Find where the given text appears and provide that cell's center as (X, Y) coordinate. 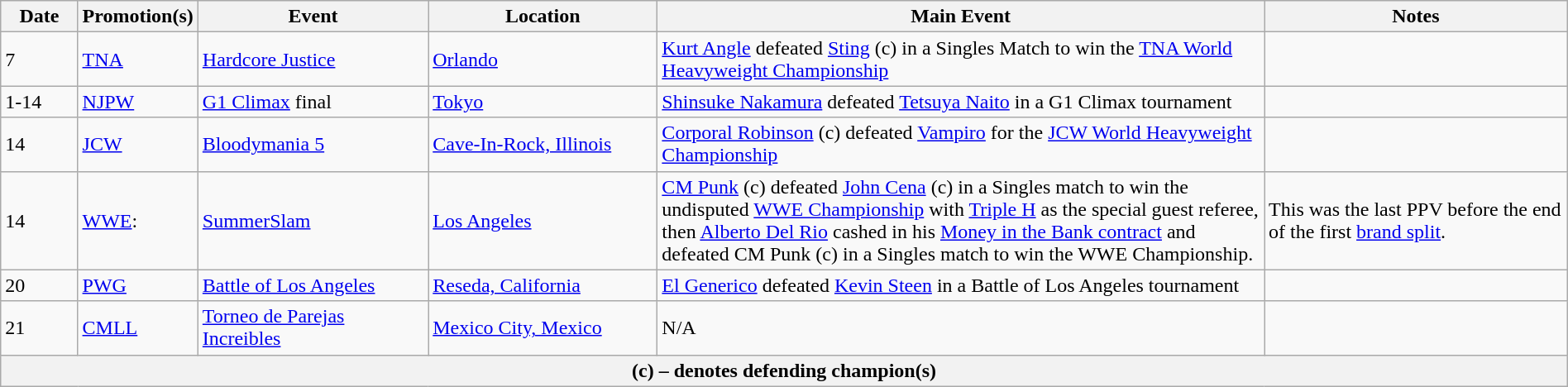
NJPW (137, 102)
TNA (137, 60)
Notes (1416, 17)
PWG (137, 285)
El Generico defeated Kevin Steen in a Battle of Los Angeles tournament (961, 285)
This was the last PPV before the end of the first brand split. (1416, 220)
Reseda, California (543, 285)
Torneo de Parejas Increibles (313, 327)
Orlando (543, 60)
Battle of Los Angeles (313, 285)
JCW (137, 144)
1-14 (40, 102)
Hardcore Justice (313, 60)
Tokyo (543, 102)
Kurt Angle defeated Sting (c) in a Singles Match to win the TNA World Heavyweight Championship (961, 60)
Promotion(s) (137, 17)
7 (40, 60)
Los Angeles (543, 220)
WWE: (137, 220)
Cave-In-Rock, Illinois (543, 144)
Shinsuke Nakamura defeated Tetsuya Naito in a G1 Climax tournament (961, 102)
CMLL (137, 327)
Corporal Robinson (c) defeated Vampiro for the JCW World Heavyweight Championship (961, 144)
Main Event (961, 17)
Date (40, 17)
Location (543, 17)
N/A (961, 327)
G1 Climax final (313, 102)
(c) – denotes defending champion(s) (784, 370)
Event (313, 17)
Mexico City, Mexico (543, 327)
SummerSlam (313, 220)
21 (40, 327)
20 (40, 285)
Bloodymania 5 (313, 144)
